Scan for the cell matching the given text and deliver its [X, Y] coordinate at center. 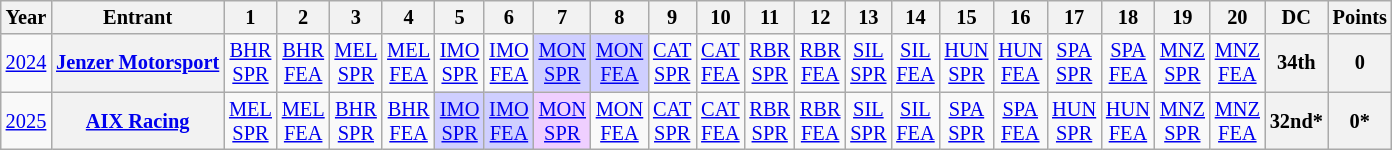
20 [1238, 17]
13 [868, 17]
12 [820, 17]
10 [720, 17]
2 [304, 17]
AIX Racing [138, 121]
6 [508, 17]
Entrant [138, 17]
17 [1074, 17]
1 [250, 17]
Points [1360, 17]
2025 [26, 121]
32nd* [1296, 121]
19 [1182, 17]
0 [1360, 63]
2024 [26, 63]
Year [26, 17]
5 [460, 17]
7 [562, 17]
18 [1128, 17]
9 [672, 17]
DC [1296, 17]
16 [1020, 17]
4 [408, 17]
8 [620, 17]
15 [967, 17]
3 [356, 17]
34th [1296, 63]
0* [1360, 121]
14 [915, 17]
11 [769, 17]
Jenzer Motorsport [138, 63]
